Extract the (X, Y) coordinate from the center of the cell holding the provided text.  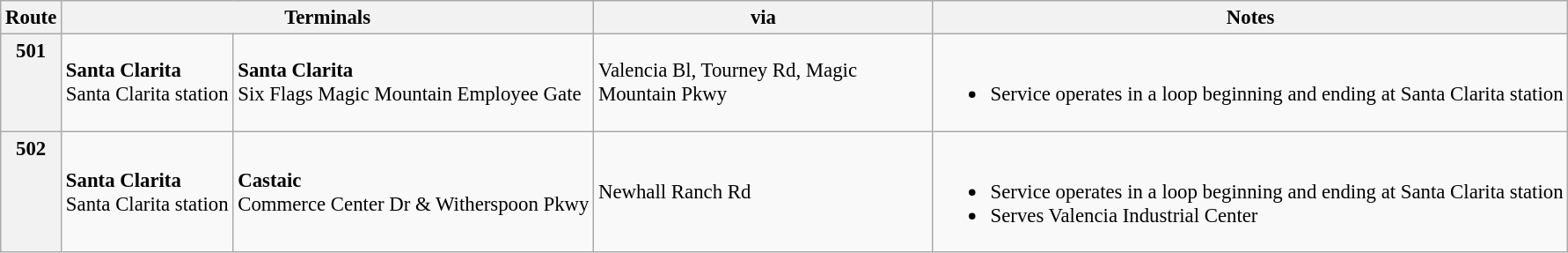
Newhall Ranch Rd (764, 192)
Notes (1250, 18)
CastaicCommerce Center Dr & Witherspoon Pkwy (414, 192)
via (764, 18)
Terminals (327, 18)
Valencia Bl, Tourney Rd, Magic Mountain Pkwy (764, 83)
Route (32, 18)
501 (32, 83)
Service operates in a loop beginning and ending at Santa Clarita station (1250, 83)
Santa ClaritaSix Flags Magic Mountain Employee Gate (414, 83)
502 (32, 192)
Service operates in a loop beginning and ending at Santa Clarita stationServes Valencia Industrial Center (1250, 192)
